Search for the cell housing the specified text and yield its [X, Y] center coordinate. 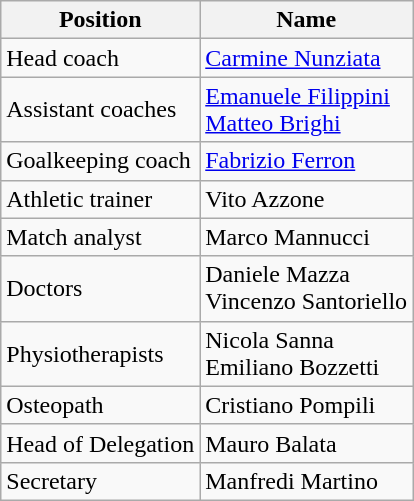
Assistant coaches [100, 110]
Goalkeeping coach [100, 161]
Secretary [100, 481]
Athletic trainer [100, 199]
Mauro Balata [306, 443]
Daniele Mazza Vincenzo Santoriello [306, 288]
Carmine Nunziata [306, 58]
Emanuele Filippini Matteo Brighi [306, 110]
Fabrizio Ferron [306, 161]
Cristiano Pompili [306, 405]
Manfredi Martino [306, 481]
Nicola Sanna Emiliano Bozzetti [306, 354]
Physiotherapists [100, 354]
Match analyst [100, 237]
Osteopath [100, 405]
Head of Delegation [100, 443]
Marco Mannucci [306, 237]
Position [100, 20]
Vito Azzone [306, 199]
Name [306, 20]
Head coach [100, 58]
Doctors [100, 288]
